Pinpoint the cell where the given text exists, returning its [x, y] midpoint coordinate. 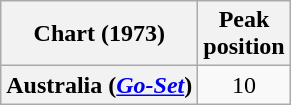
Australia (Go-Set) [100, 85]
Peakposition [244, 34]
10 [244, 85]
Chart (1973) [100, 34]
